Capture the cell that displays the provided text and extract its [x, y] central coordinate. 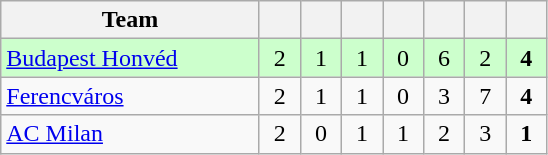
Team [130, 20]
Budapest Honvéd [130, 58]
6 [444, 58]
7 [486, 96]
Ferencváros [130, 96]
AC Milan [130, 134]
